Pinpoint the cell where the given text exists, returning its [x, y] midpoint coordinate. 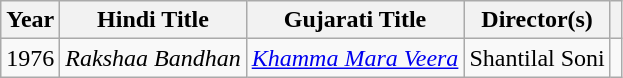
1976 [30, 58]
Gujarati Title [355, 20]
Khamma Mara Veera [355, 58]
Shantilal Soni [537, 58]
Director(s) [537, 20]
Hindi Title [153, 20]
Year [30, 20]
Rakshaa Bandhan [153, 58]
